Capture the cell that displays the provided text and extract its [X, Y] central coordinate. 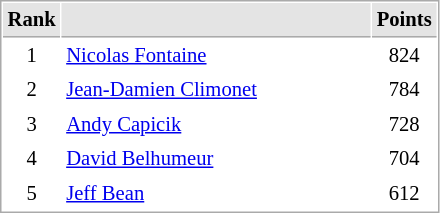
824 [404, 56]
4 [32, 158]
704 [404, 158]
612 [404, 194]
3 [32, 124]
2 [32, 90]
728 [404, 124]
784 [404, 90]
5 [32, 194]
Jeff Bean [216, 194]
Points [404, 20]
David Belhumeur [216, 158]
Andy Capicik [216, 124]
Jean-Damien Climonet [216, 90]
Nicolas Fontaine [216, 56]
1 [32, 56]
Rank [32, 20]
